For the text-containing cell, return its midpoint in (x, y) coordinate format. 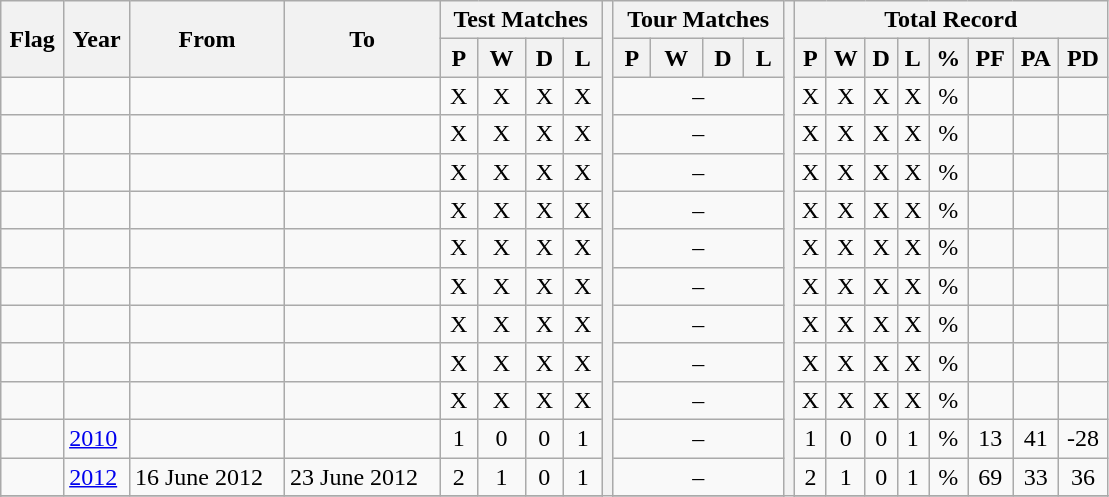
Year (97, 39)
33 (1036, 477)
From (206, 39)
23 June 2012 (362, 477)
PD (1083, 58)
2010 (97, 438)
16 June 2012 (206, 477)
PF (990, 58)
PA (1036, 58)
-28 (1083, 438)
To (362, 39)
Total Record (951, 20)
Tour Matches (698, 20)
13 (990, 438)
41 (1036, 438)
36 (1083, 477)
2012 (97, 477)
Test Matches (521, 20)
69 (990, 477)
Flag (32, 39)
